From the cell containing the given text, extract its center point as (X, Y) coordinate. 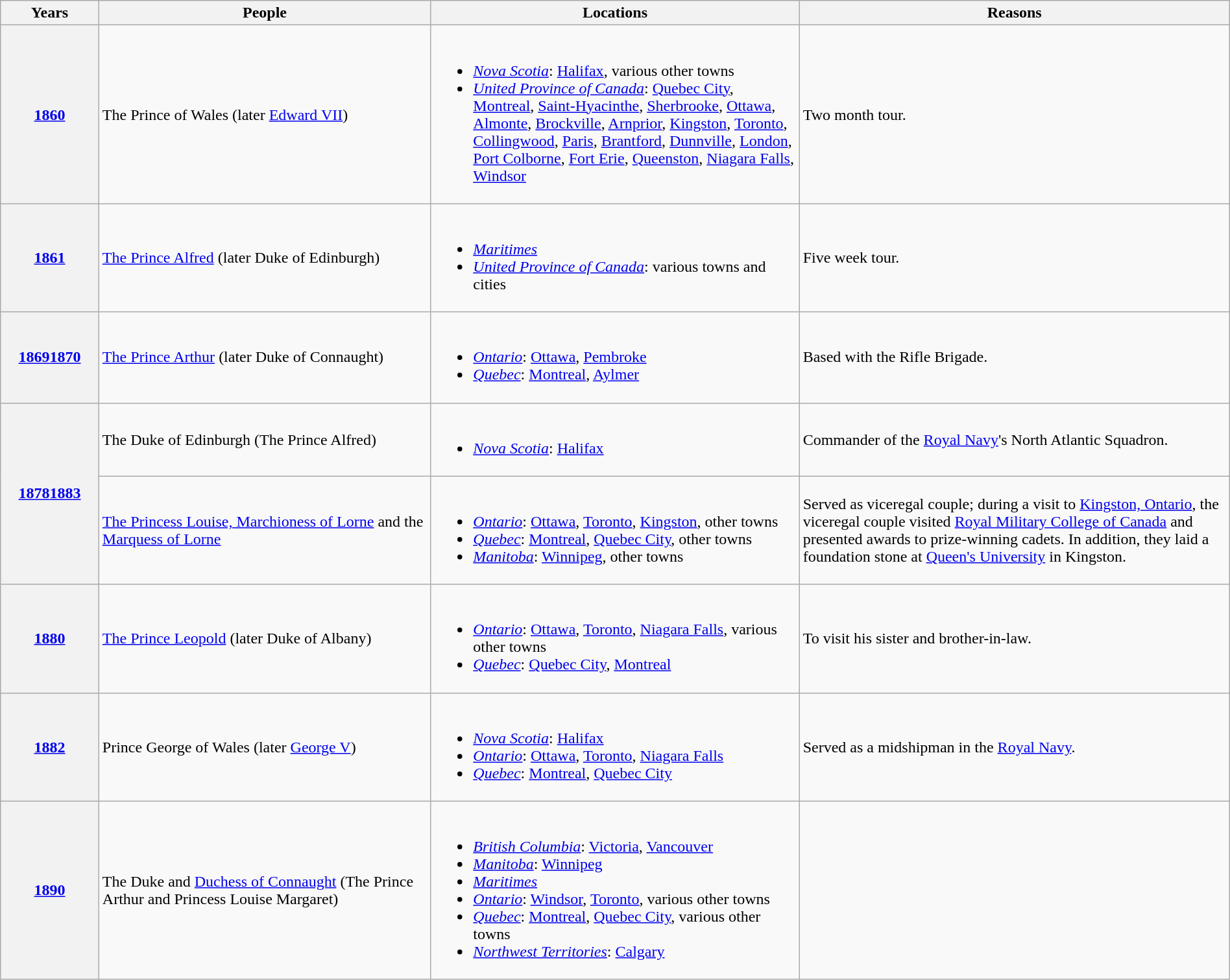
Reasons (1015, 13)
Ontario: Ottawa, Toronto, Niagara Falls, various other townsQuebec: Quebec City, Montreal (615, 638)
Two month tour. (1015, 114)
1860 (50, 114)
Locations (615, 13)
MaritimesUnited Province of Canada: various towns and cities (615, 258)
Prince George of Wales (later George V) (265, 747)
Ontario: Ottawa, PembrokeQuebec: Montreal, Aylmer (615, 357)
1890 (50, 890)
The Duke of Edinburgh (The Prince Alfred) (265, 440)
18781883 (50, 494)
To visit his sister and brother-in-law. (1015, 638)
The Princess Louise, Marchioness of Lorne and the Marquess of Lorne (265, 531)
Ontario: Ottawa, Toronto, Kingston, other townsQuebec: Montreal, Quebec City, other townsManitoba: Winnipeg, other towns (615, 531)
18691870 (50, 357)
The Duke and Duchess of Connaught (The Prince Arthur and Princess Louise Margaret) (265, 890)
The Prince of Wales (later Edward VII) (265, 114)
Five week tour. (1015, 258)
The Prince Alfred (later Duke of Edinburgh) (265, 258)
Years (50, 13)
1880 (50, 638)
The Prince Arthur (later Duke of Connaught) (265, 357)
Served as a midshipman in the Royal Navy. (1015, 747)
1882 (50, 747)
Based with the Rifle Brigade. (1015, 357)
People (265, 13)
Nova Scotia: HalifaxOntario: Ottawa, Toronto, Niagara FallsQuebec: Montreal, Quebec City (615, 747)
Commander of the Royal Navy's North Atlantic Squadron. (1015, 440)
Nova Scotia: Halifax (615, 440)
The Prince Leopold (later Duke of Albany) (265, 638)
1861 (50, 258)
